Pinpoint the cell where the given text exists, returning its [X, Y] midpoint coordinate. 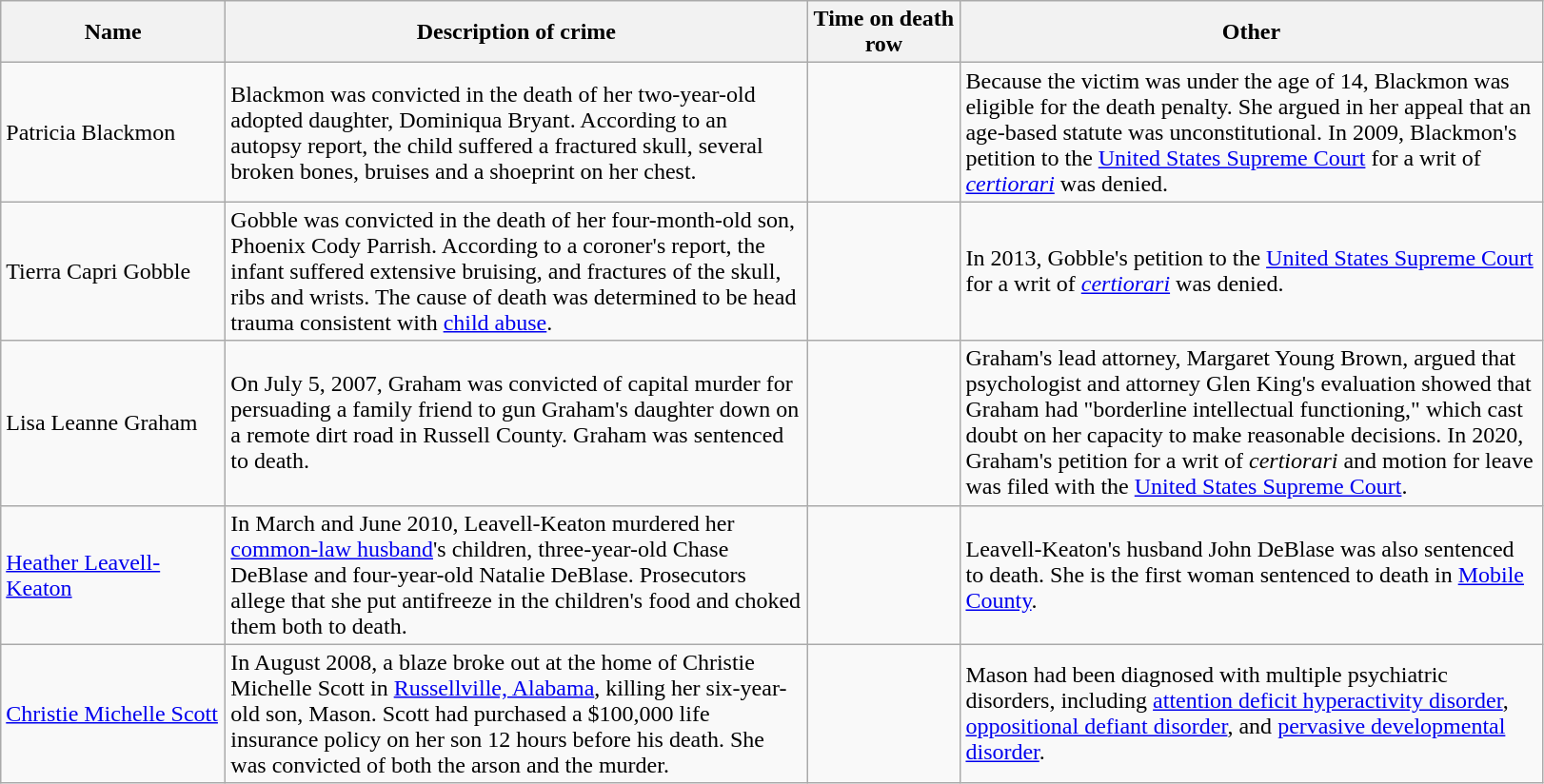
Other [1251, 32]
Time on death row [883, 32]
Name [113, 32]
Description of crime [516, 32]
Leavell-Keaton's husband John DeBlase was also sentenced to death. She is the first woman sentenced to death in Mobile County. [1251, 575]
In 2013, Gobble's petition to the United States Supreme Court for a writ of certiorari was denied. [1251, 271]
Heather Leavell-Keaton [113, 575]
Patricia Blackmon [113, 132]
Lisa Leanne Graham [113, 422]
Christie Michelle Scott [113, 714]
Tierra Capri Gobble [113, 271]
